Capture the cell that displays the provided text and extract its (X, Y) central coordinate. 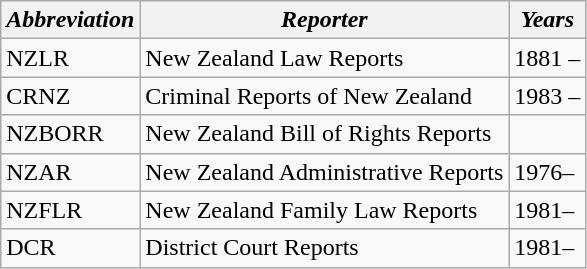
NZBORR (70, 134)
1881 – (548, 58)
Years (548, 20)
1983 – (548, 96)
Reporter (324, 20)
Criminal Reports of New Zealand (324, 96)
New Zealand Bill of Rights Reports (324, 134)
New Zealand Administrative Reports (324, 172)
1976– (548, 172)
District Court Reports (324, 248)
NZAR (70, 172)
CRNZ (70, 96)
Abbreviation (70, 20)
DCR (70, 248)
New Zealand Law Reports (324, 58)
New Zealand Family Law Reports (324, 210)
NZFLR (70, 210)
NZLR (70, 58)
